Return the (x, y) coordinate for the center point of the cell that contains the specified text.  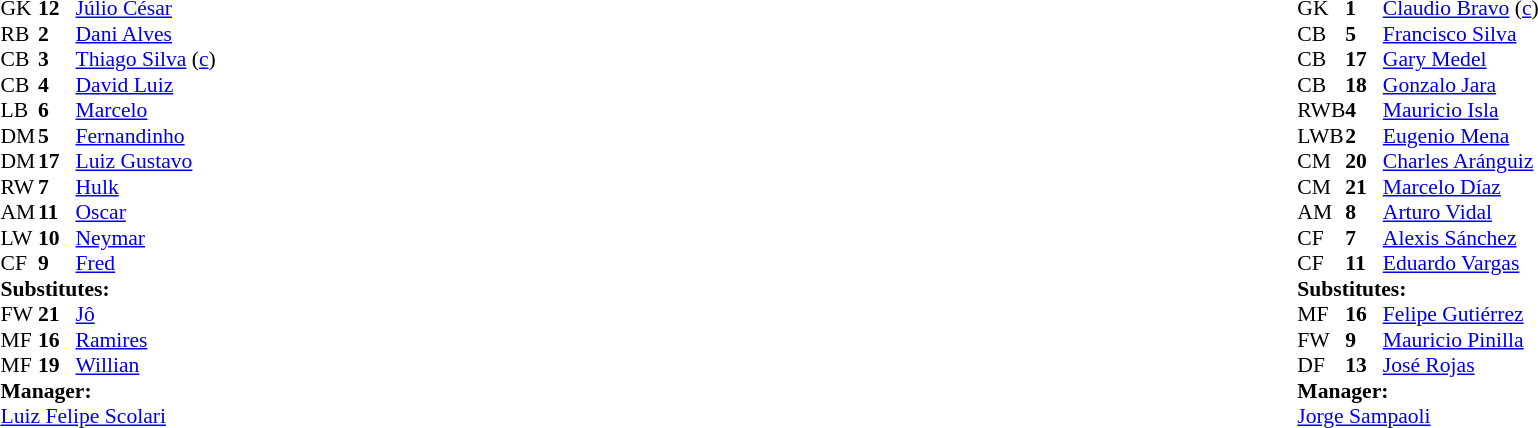
LW (19, 238)
Ramires (146, 340)
19 (57, 365)
Jô (146, 315)
Hulk (146, 187)
RW (19, 187)
10 (57, 238)
18 (1364, 85)
Luiz Gustavo (146, 161)
20 (1364, 161)
LB (19, 111)
6 (57, 111)
Fernandinho (146, 136)
3 (57, 59)
Oscar (146, 213)
Neymar (146, 238)
RB (19, 34)
8 (1364, 213)
Dani Alves (146, 34)
RWB (1321, 111)
Marcelo (146, 111)
DF (1321, 365)
13 (1364, 365)
LWB (1321, 136)
David Luiz (146, 85)
Willian (146, 365)
Fred (146, 263)
Thiago Silva (c) (146, 59)
